Return the (X, Y) coordinate for the center point of the cell that contains the specified text.  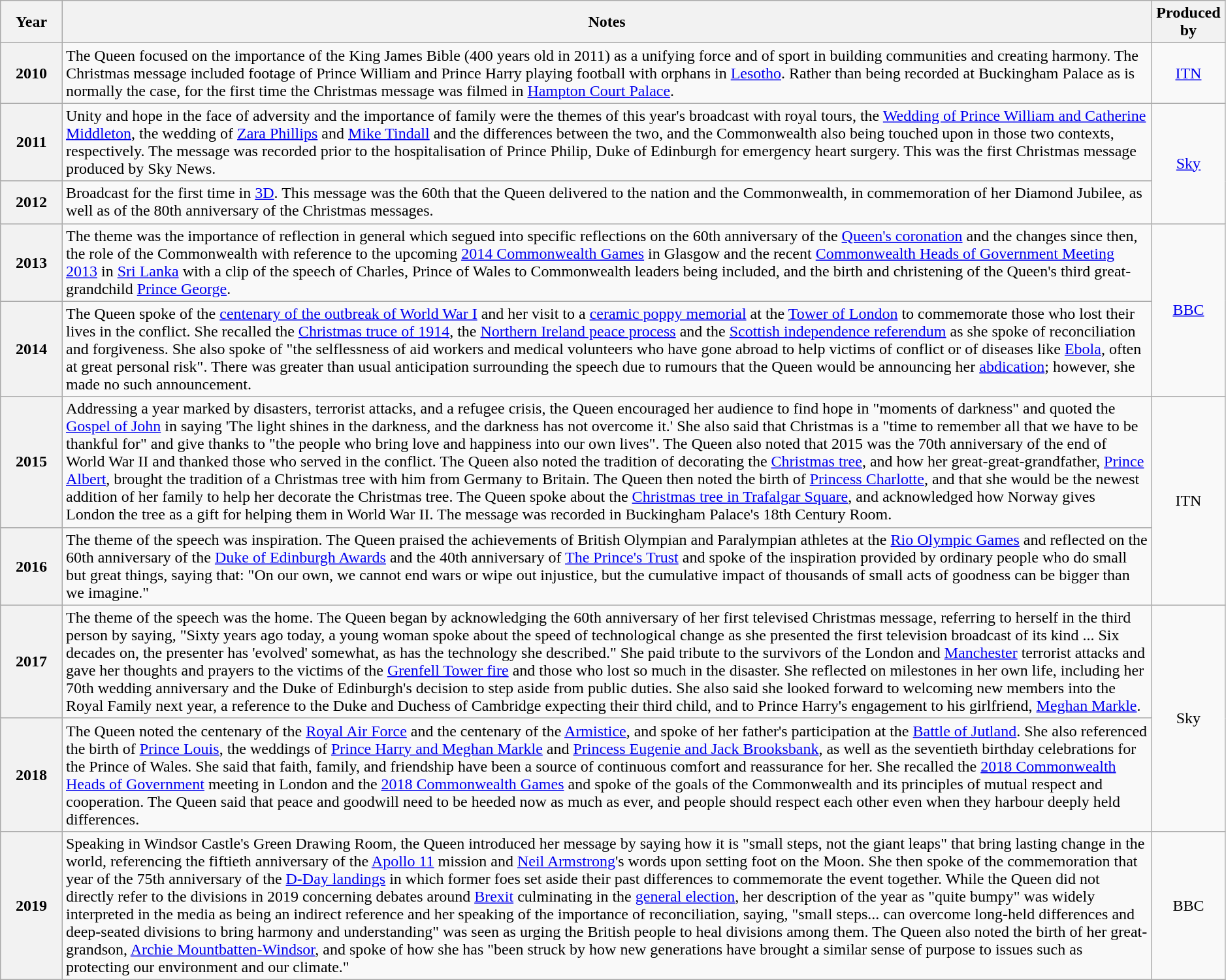
2018 (31, 775)
Notes (606, 22)
2010 (31, 73)
2015 (31, 462)
2013 (31, 263)
2012 (31, 203)
2014 (31, 349)
Producedby (1189, 22)
2019 (31, 906)
Year (31, 22)
2011 (31, 142)
2016 (31, 566)
2017 (31, 661)
